Capture the cell that displays the provided text and extract its (x, y) central coordinate. 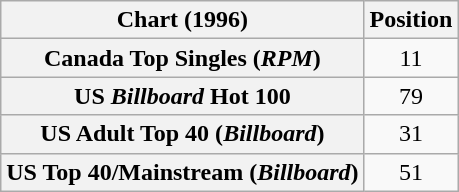
79 (411, 96)
Canada Top Singles (RPM) (182, 58)
US Top 40/Mainstream (Billboard) (182, 172)
11 (411, 58)
US Billboard Hot 100 (182, 96)
31 (411, 134)
51 (411, 172)
US Adult Top 40 (Billboard) (182, 134)
Position (411, 20)
Chart (1996) (182, 20)
